Identify which cell holds the provided text, then report its (X, Y) central coordinate. 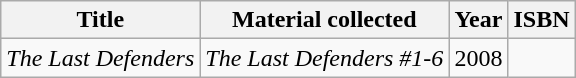
The Last Defenders (100, 58)
Year (478, 20)
Title (100, 20)
2008 (478, 58)
Material collected (324, 20)
The Last Defenders #1-6 (324, 58)
ISBN (542, 20)
